Pinpoint the cell where the given text exists, returning its (x, y) midpoint coordinate. 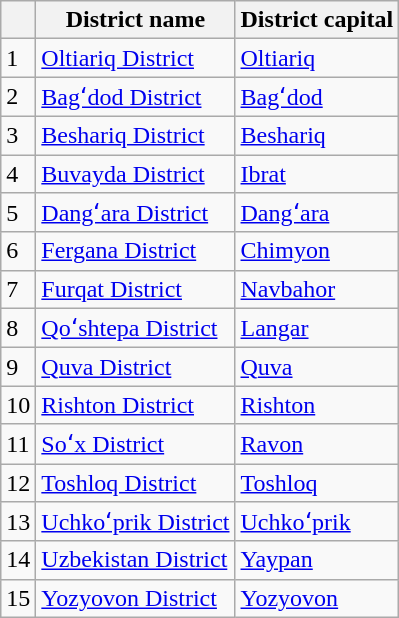
Quva District (136, 367)
Yozyovon District (136, 598)
Uzbekistan District (136, 560)
5 (18, 213)
10 (18, 405)
6 (18, 251)
11 (18, 444)
Dangʻara District (136, 213)
Oltiariq District (136, 58)
Uchkoʻprik (317, 522)
Beshariq (317, 135)
Ibrat (317, 173)
Toshloq (317, 483)
13 (18, 522)
Beshariq District (136, 135)
12 (18, 483)
8 (18, 328)
Bagʻdod (317, 97)
7 (18, 289)
Rishton (317, 405)
District name (136, 20)
Rishton District (136, 405)
15 (18, 598)
Yaypan (317, 560)
Langar (317, 328)
Quva (317, 367)
Dangʻara (317, 213)
District capital (317, 20)
Ravon (317, 444)
1 (18, 58)
Oltiariq (317, 58)
Fergana District (136, 251)
Qoʻshtepa District (136, 328)
4 (18, 173)
3 (18, 135)
Furqat District (136, 289)
Soʻx District (136, 444)
Toshloq District (136, 483)
Yozyovon (317, 598)
14 (18, 560)
Bagʻdod District (136, 97)
Chimyon (317, 251)
Buvayda District (136, 173)
Uchkoʻprik District (136, 522)
2 (18, 97)
Navbahor (317, 289)
9 (18, 367)
